Find where the given text appears and provide that cell's center as [x, y] coordinate. 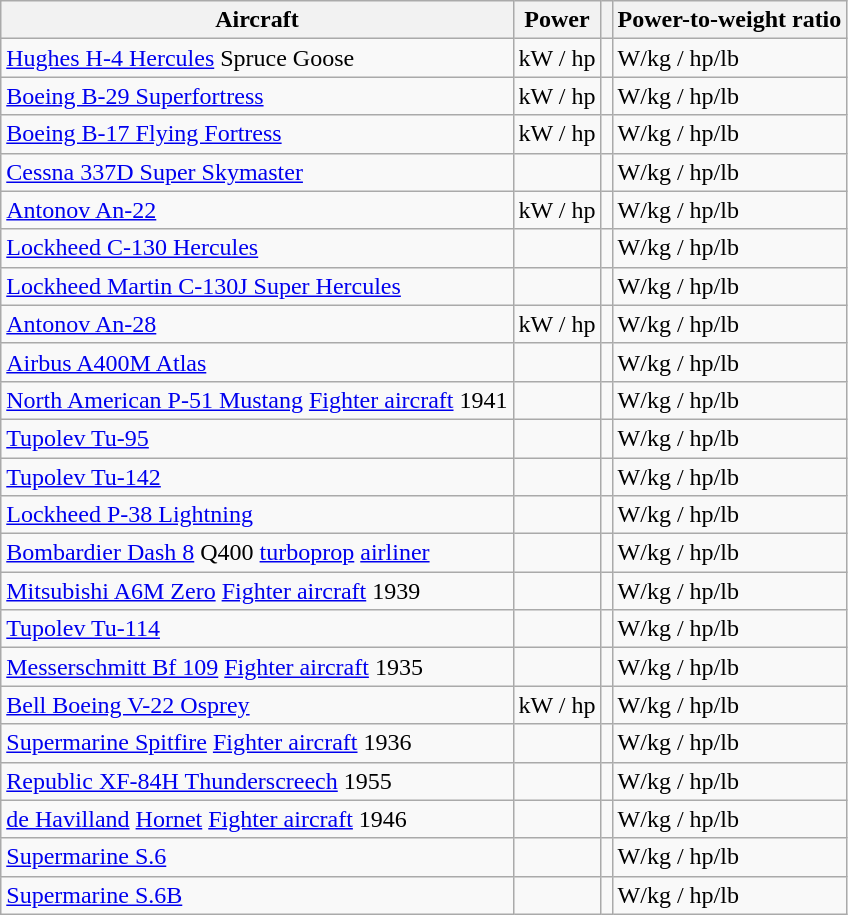
Antonov An-28 [257, 324]
Tupolev Tu-95 [257, 438]
Republic XF-84H Thunderscreech 1955 [257, 781]
Messerschmitt Bf 109 Fighter aircraft 1935 [257, 667]
Supermarine S.6 [257, 857]
Lockheed C-130 Hercules [257, 248]
Bombardier Dash 8 Q400 turboprop airliner [257, 553]
Aircraft [257, 20]
Supermarine S.6B [257, 895]
Lockheed P-38 Lightning [257, 515]
Hughes H-4 Hercules Spruce Goose [257, 58]
de Havilland Hornet Fighter aircraft 1946 [257, 819]
North American P-51 Mustang Fighter aircraft 1941 [257, 400]
Supermarine Spitfire Fighter aircraft 1936 [257, 743]
Airbus A400M Atlas [257, 362]
Bell Boeing V-22 Osprey [257, 705]
Lockheed Martin C-130J Super Hercules [257, 286]
Power-to-weight ratio [730, 20]
Boeing B-17 Flying Fortress [257, 134]
Tupolev Tu-142 [257, 477]
Tupolev Tu-114 [257, 629]
Antonov An-22 [257, 210]
Mitsubishi A6M Zero Fighter aircraft 1939 [257, 591]
Boeing B-29 Superfortress [257, 96]
Cessna 337D Super Skymaster [257, 172]
Power [557, 20]
